Determine the (X, Y) coordinate at the center of the cell enclosing the given text.  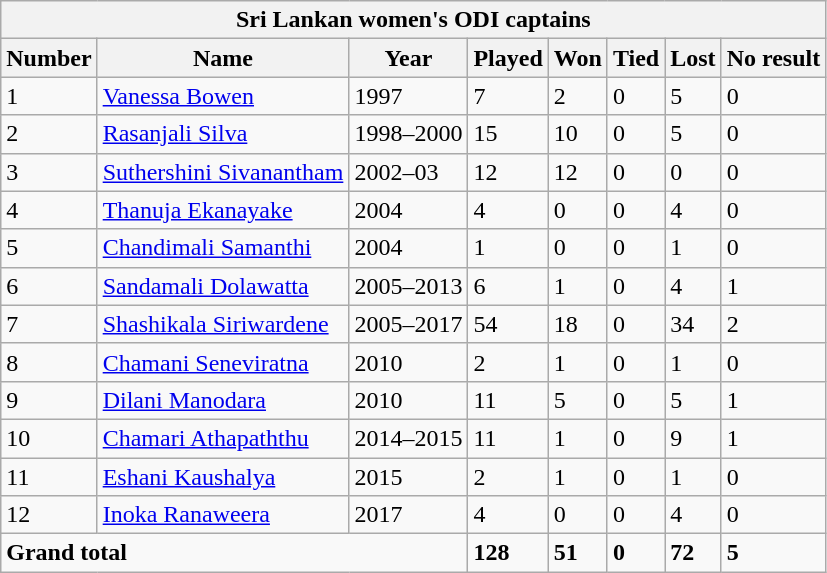
Thanuja Ekanayake (223, 210)
15 (508, 134)
2017 (408, 515)
Sri Lankan women's ODI captains (414, 20)
Shashikala Siriwardene (223, 324)
Played (508, 58)
No result (774, 58)
Year (408, 58)
54 (508, 324)
Suthershini Sivanantham (223, 172)
Inoka Ranaweera (223, 515)
Chamani Seneviratna (223, 362)
51 (578, 553)
8 (49, 362)
Eshani Kaushalya (223, 477)
Tied (636, 58)
1997 (408, 96)
2002–03 (408, 172)
Name (223, 58)
3 (49, 172)
Chandimali Samanthi (223, 248)
72 (693, 553)
Chamari Athapaththu (223, 438)
Lost (693, 58)
2014–2015 (408, 438)
Rasanjali Silva (223, 134)
Sandamali Dolawatta (223, 286)
18 (578, 324)
Grand total (234, 553)
Dilani Manodara (223, 400)
Number (49, 58)
2005–2017 (408, 324)
Won (578, 58)
128 (508, 553)
34 (693, 324)
2015 (408, 477)
2005–2013 (408, 286)
1998–2000 (408, 134)
Vanessa Bowen (223, 96)
